Find where the given text appears and provide that cell's center as (x, y) coordinate. 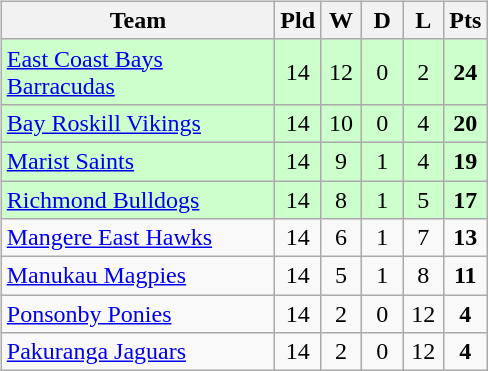
19 (466, 161)
Bay Roskill Vikings (138, 123)
9 (342, 161)
6 (342, 238)
East Coast Bays Barracudas (138, 72)
10 (342, 123)
13 (466, 238)
W (342, 20)
D (382, 20)
Team (138, 20)
Mangere East Hawks (138, 238)
7 (424, 238)
L (424, 20)
20 (466, 123)
11 (466, 276)
Manukau Magpies (138, 276)
Richmond Bulldogs (138, 199)
24 (466, 72)
Pakuranga Jaguars (138, 352)
Pld (298, 20)
Ponsonby Ponies (138, 314)
17 (466, 199)
Marist Saints (138, 161)
Pts (466, 20)
